For the text-containing cell, return its midpoint in [X, Y] coordinate format. 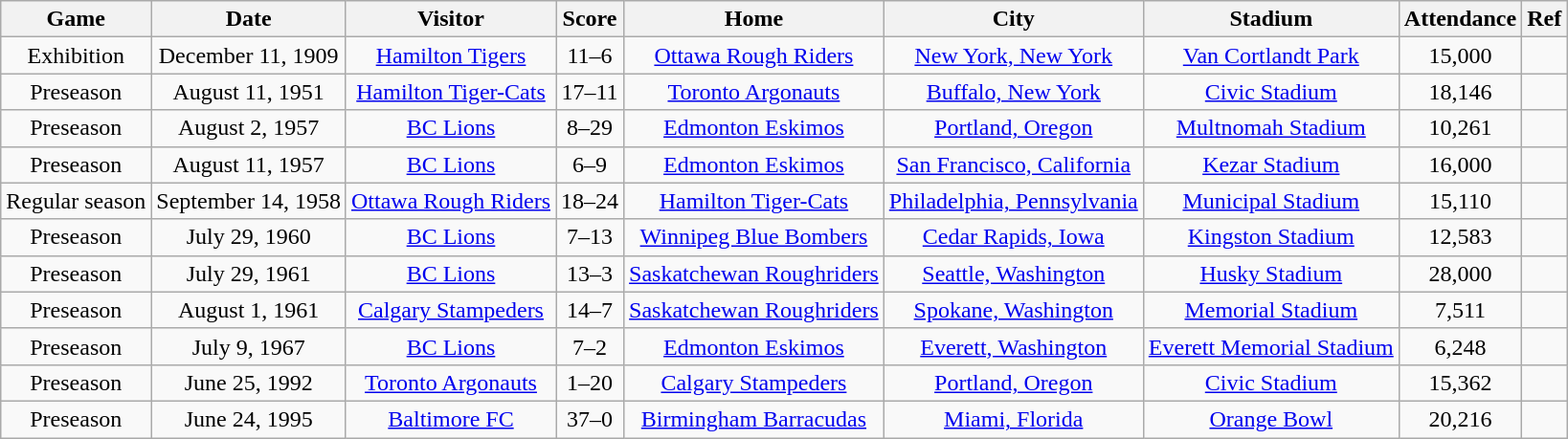
Memorial Stadium [1271, 310]
37–0 [590, 419]
Ref [1545, 19]
Kezar Stadium [1271, 165]
Spokane, Washington [1013, 310]
August 2, 1957 [249, 128]
6,248 [1460, 346]
Score [590, 19]
14–7 [590, 310]
12,583 [1460, 237]
Van Cortlandt Park [1271, 55]
11–6 [590, 55]
Kingston Stadium [1271, 237]
Hamilton Tigers [450, 55]
Attendance [1460, 19]
6–9 [590, 165]
Winnipeg Blue Bombers [754, 237]
20,216 [1460, 419]
August 11, 1957 [249, 165]
28,000 [1460, 274]
Seattle, Washington [1013, 274]
7–2 [590, 346]
Everett, Washington [1013, 346]
Municipal Stadium [1271, 201]
17–11 [590, 92]
1–20 [590, 383]
Stadium [1271, 19]
10,261 [1460, 128]
June 25, 1992 [249, 383]
Philadelphia, Pennsylvania [1013, 201]
August 1, 1961 [249, 310]
San Francisco, California [1013, 165]
December 11, 1909 [249, 55]
16,000 [1460, 165]
Buffalo, New York [1013, 92]
15,000 [1460, 55]
Exhibition [77, 55]
Date [249, 19]
Orange Bowl [1271, 419]
City [1013, 19]
July 29, 1960 [249, 237]
7,511 [1460, 310]
New York, New York [1013, 55]
Home [754, 19]
July 29, 1961 [249, 274]
July 9, 1967 [249, 346]
Birmingham Barracudas [754, 419]
August 11, 1951 [249, 92]
7–13 [590, 237]
15,110 [1460, 201]
Game [77, 19]
Regular season [77, 201]
18–24 [590, 201]
Multnomah Stadium [1271, 128]
September 14, 1958 [249, 201]
18,146 [1460, 92]
Everett Memorial Stadium [1271, 346]
Cedar Rapids, Iowa [1013, 237]
13–3 [590, 274]
15,362 [1460, 383]
Miami, Florida [1013, 419]
Husky Stadium [1271, 274]
June 24, 1995 [249, 419]
Visitor [450, 19]
8–29 [590, 128]
Baltimore FC [450, 419]
